Detect which cell encompasses the target text, then output its [x, y] center coordinate. 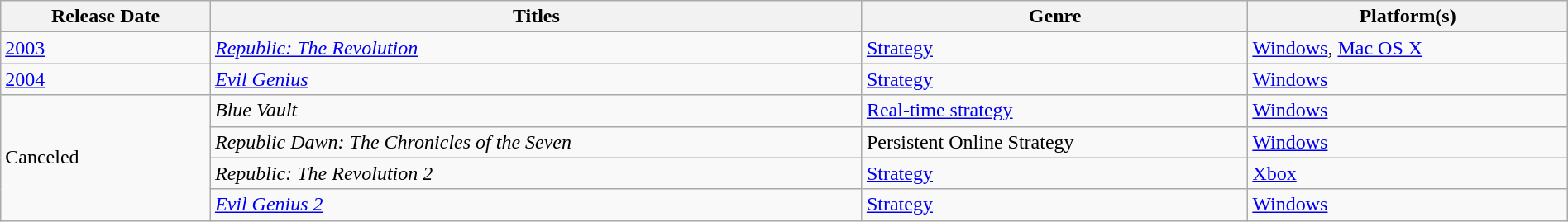
Xbox [1408, 173]
Evil Genius [536, 79]
Republic Dawn: The Chronicles of the Seven [536, 142]
Titles [536, 17]
2004 [106, 79]
Genre [1054, 17]
Persistent Online Strategy [1054, 142]
Platform(s) [1408, 17]
Republic: The Revolution [536, 48]
Evil Genius 2 [536, 205]
Release Date [106, 17]
Real-time strategy [1054, 111]
Canceled [106, 158]
Windows, Mac OS X [1408, 48]
Blue Vault [536, 111]
2003 [106, 48]
Republic: The Revolution 2 [536, 173]
